Capture the cell that displays the provided text and extract its [x, y] central coordinate. 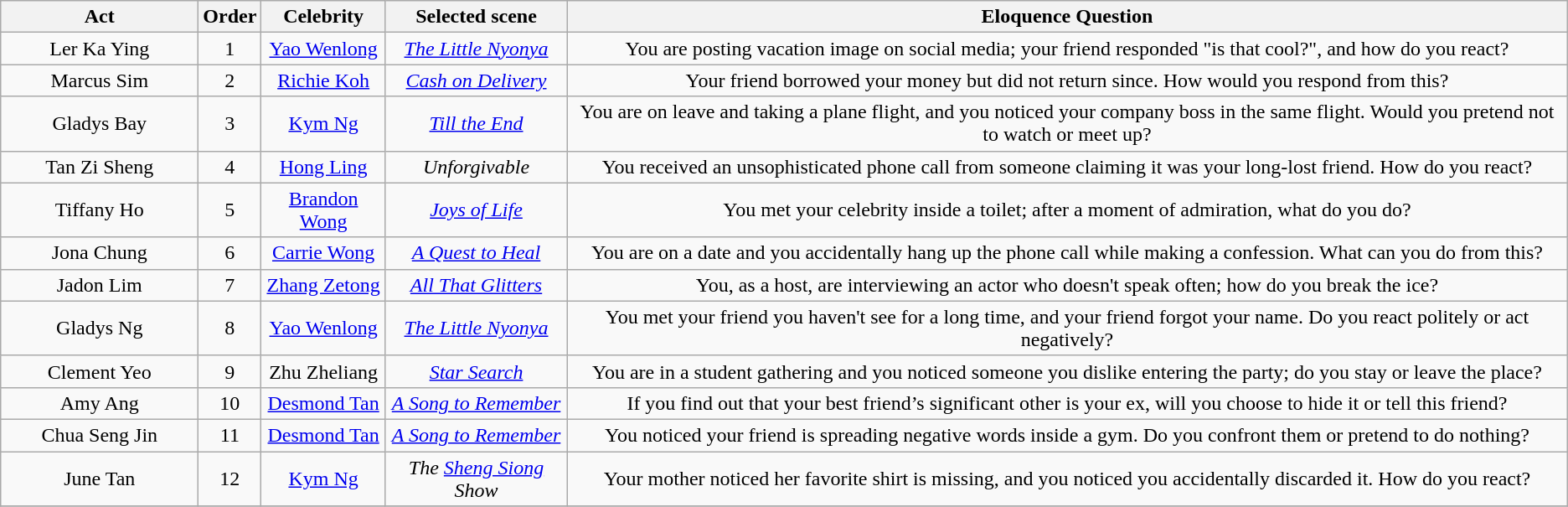
Cash on Delivery [476, 80]
8 [230, 329]
7 [230, 285]
Brandon Wong [323, 210]
Zhu Zheliang [323, 371]
Marcus Sim [100, 80]
June Tan [100, 478]
Selected scene [476, 17]
You are on leave and taking a plane flight, and you noticed your company boss in the same flight. Would you pretend not to watch or meet up? [1067, 124]
You met your celebrity inside a toilet; after a moment of admiration, what do you do? [1067, 210]
All That Glitters [476, 285]
Your friend borrowed your money but did not return since. How would you respond from this? [1067, 80]
12 [230, 478]
9 [230, 371]
Star Search [476, 371]
Ler Ka Ying [100, 49]
Jadon Lim [100, 285]
You noticed your friend is spreading negative words inside a gym. Do you confront them or pretend to do nothing? [1067, 435]
If you find out that your best friend’s significant other is your ex, will you choose to hide it or tell this friend? [1067, 403]
2 [230, 80]
Celebrity [323, 17]
Chua Seng Jin [100, 435]
1 [230, 49]
Unforgivable [476, 167]
You, as a host, are interviewing an actor who doesn't speak often; how do you break the ice? [1067, 285]
Hong Ling [323, 167]
You are in a student gathering and you noticed someone you dislike entering the party; do you stay or leave the place? [1067, 371]
Clement Yeo [100, 371]
Gladys Bay [100, 124]
Zhang Zetong [323, 285]
Jona Chung [100, 253]
Tiffany Ho [100, 210]
Richie Koh [323, 80]
10 [230, 403]
3 [230, 124]
You are on a date and you accidentally hang up the phone call while making a confession. What can you do from this? [1067, 253]
You received an unsophisticated phone call from someone claiming it was your long-lost friend. How do you react? [1067, 167]
The Sheng Siong Show [476, 478]
Joys of Life [476, 210]
Gladys Ng [100, 329]
A Quest to Heal [476, 253]
Eloquence Question [1067, 17]
Carrie Wong [323, 253]
Act [100, 17]
You are posting vacation image on social media; your friend responded "is that cool?", and how do you react? [1067, 49]
6 [230, 253]
Your mother noticed her favorite shirt is missing, and you noticed you accidentally discarded it. How do you react? [1067, 478]
Tan Zi Sheng [100, 167]
You met your friend you haven't see for a long time, and your friend forgot your name. Do you react politely or act negatively? [1067, 329]
4 [230, 167]
11 [230, 435]
Order [230, 17]
Till the End [476, 124]
5 [230, 210]
Amy Ang [100, 403]
